Output the [x, y] coordinate of the center of the cell containing the given text.  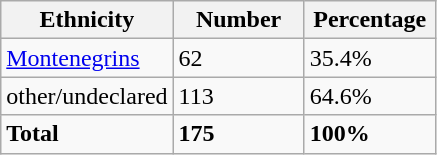
100% [370, 134]
175 [238, 134]
62 [238, 58]
113 [238, 96]
Percentage [370, 20]
Montenegrins [87, 58]
Total [87, 134]
Number [238, 20]
35.4% [370, 58]
other/undeclared [87, 96]
Ethnicity [87, 20]
64.6% [370, 96]
